Determine the (X, Y) coordinate at the center of the cell enclosing the given text.  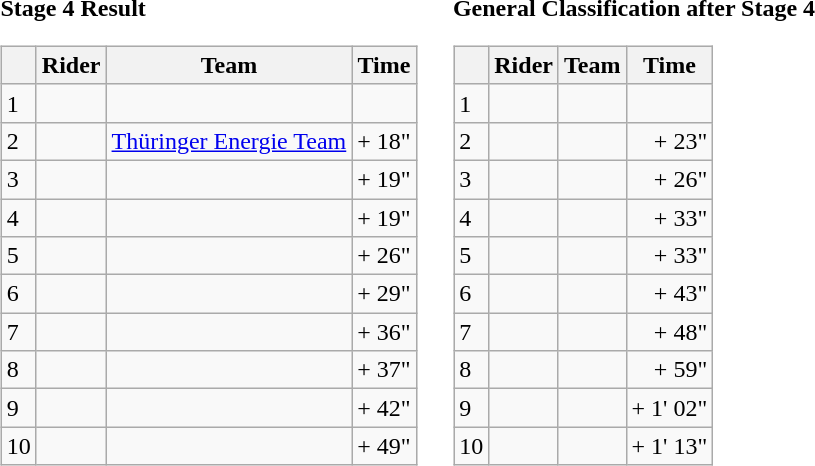
+ 59" (670, 370)
+ 36" (384, 332)
+ 42" (384, 408)
+ 1' 13" (670, 446)
+ 29" (384, 294)
+ 37" (384, 370)
+ 43" (670, 294)
+ 23" (670, 141)
+ 18" (384, 141)
+ 1' 02" (670, 408)
+ 49" (384, 446)
+ 48" (670, 332)
Thüringer Energie Team (229, 141)
